Locate the cell with the specified text and output its (X, Y) center coordinate. 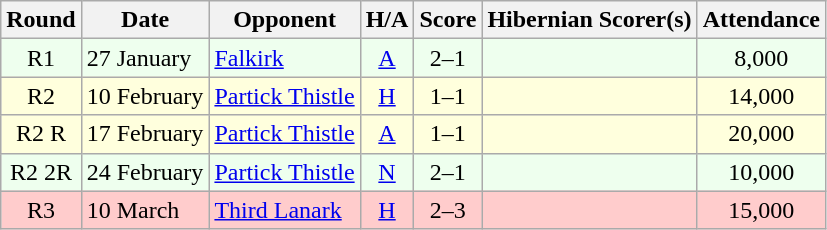
Date (145, 20)
Opponent (284, 20)
17 February (145, 134)
R1 (41, 58)
Third Lanark (284, 210)
15,000 (761, 210)
8,000 (761, 58)
R3 (41, 210)
10 February (145, 96)
Hibernian Scorer(s) (590, 20)
R2 (41, 96)
10 March (145, 210)
14,000 (761, 96)
Falkirk (284, 58)
20,000 (761, 134)
Round (41, 20)
H/A (387, 20)
N (387, 172)
Score (448, 20)
2–3 (448, 210)
24 February (145, 172)
Attendance (761, 20)
R2 R (41, 134)
10,000 (761, 172)
R2 2R (41, 172)
27 January (145, 58)
